Search for the cell housing the specified text and yield its [x, y] center coordinate. 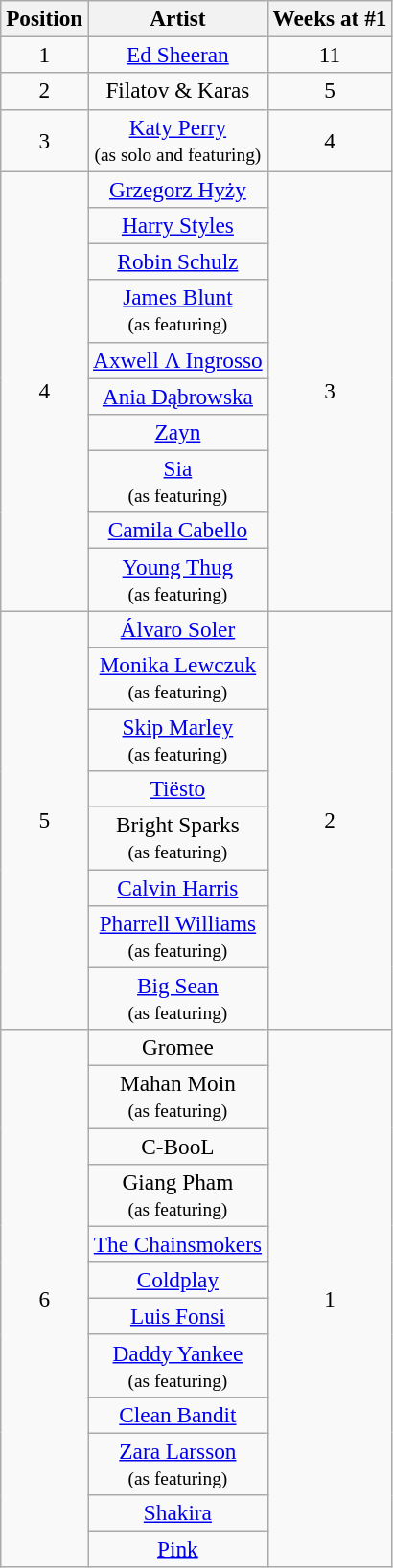
Ed Sheeran [178, 55]
Pink [178, 1549]
Artist [178, 18]
11 [330, 55]
Shakira [178, 1512]
Skip Marley(as featuring) [178, 739]
Robin Schulz [178, 261]
Camila Cabello [178, 531]
Coldplay [178, 1280]
Filatov & Karas [178, 91]
Monika Lewczuk(as featuring) [178, 678]
Gromee [178, 1047]
C-BooL [178, 1146]
Luis Fonsi [178, 1316]
Bright Sparks(as featuring) [178, 837]
Daddy Yankee(as featuring) [178, 1366]
6 [44, 1297]
Calvin Harris [178, 887]
Ania Dąbrowska [178, 396]
Sia(as featuring) [178, 481]
Pharrell Williams(as featuring) [178, 937]
Mahan Moin(as featuring) [178, 1096]
James Blunt(as featuring) [178, 310]
Zayn [178, 432]
The Chainsmokers [178, 1244]
Clean Bandit [178, 1415]
Grzegorz Hyży [178, 189]
Axwell Λ Ingrosso [178, 360]
Big Sean(as featuring) [178, 998]
Zara Larsson(as featuring) [178, 1464]
Harry Styles [178, 225]
Giang Pham(as featuring) [178, 1195]
Katy Perry(as solo and featuring) [178, 140]
Position [44, 18]
Álvaro Soler [178, 628]
Tiësto [178, 789]
Weeks at #1 [330, 18]
Young Thug(as featuring) [178, 579]
